Locate the cell with the specified text and output its (X, Y) center coordinate. 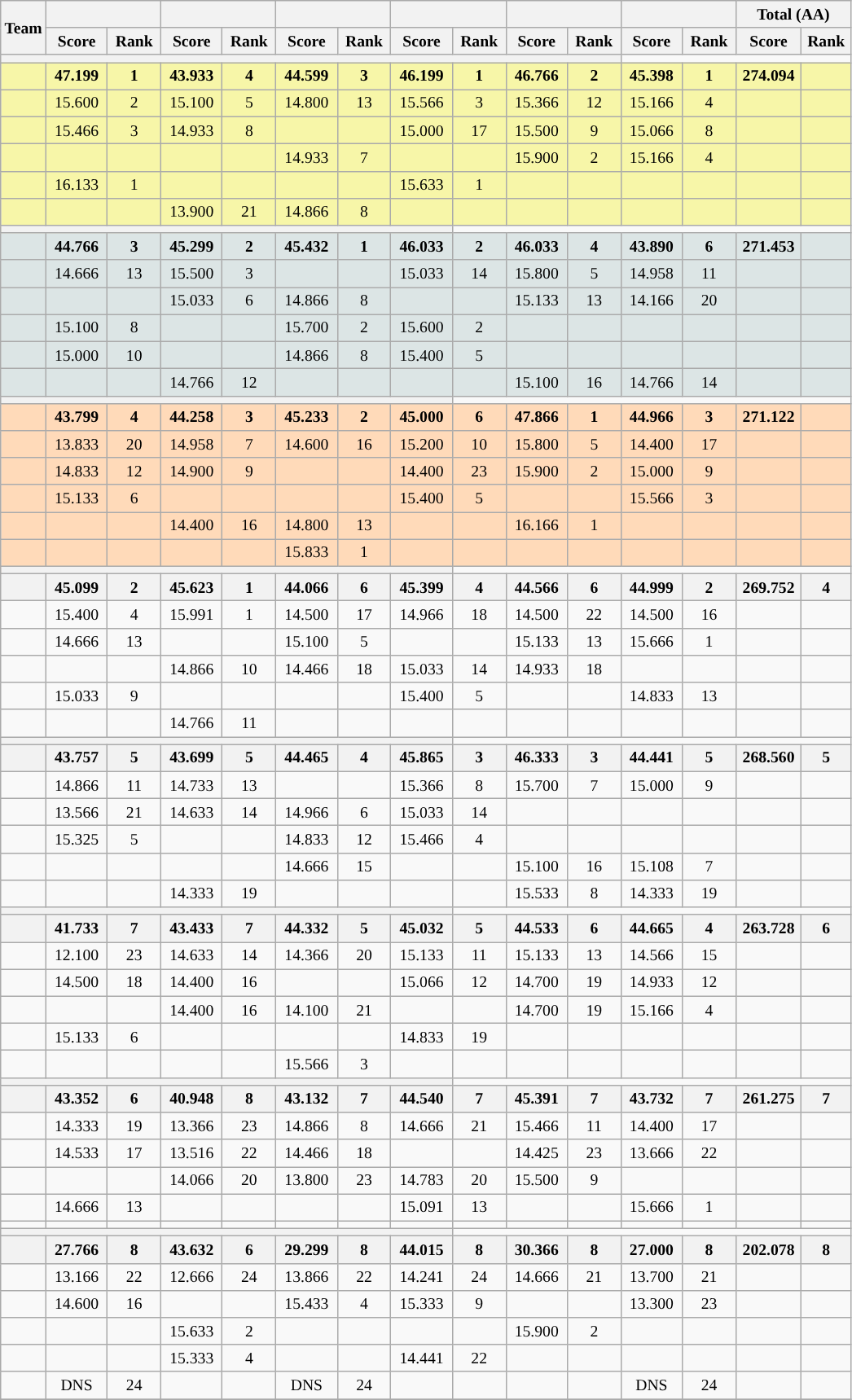
45.432 (306, 246)
43.732 (652, 1099)
15.433 (306, 1305)
43.699 (192, 757)
45.099 (77, 588)
14.566 (652, 956)
43.132 (306, 1099)
14.241 (422, 1277)
271.122 (768, 417)
44.258 (192, 417)
44.766 (77, 246)
14.733 (192, 785)
15.091 (422, 1207)
15.991 (192, 614)
43.933 (192, 77)
43.799 (77, 417)
29.299 (306, 1249)
274.094 (768, 77)
47.199 (77, 77)
45.233 (306, 417)
44.999 (652, 588)
16.133 (77, 184)
269.752 (768, 588)
44.540 (422, 1099)
16.166 (536, 526)
14.425 (536, 1153)
44.665 (652, 928)
27.000 (652, 1249)
45.398 (652, 77)
14.533 (77, 1153)
44.441 (652, 757)
44.066 (306, 588)
44.599 (306, 77)
15.833 (306, 552)
13.566 (77, 813)
45.399 (422, 588)
12.666 (192, 1277)
14.100 (306, 1010)
13.166 (77, 1277)
Total (AA) (793, 15)
43.890 (652, 246)
45.623 (192, 588)
12.100 (77, 956)
13.700 (652, 1277)
261.275 (768, 1099)
202.078 (768, 1249)
44.015 (422, 1249)
46.766 (536, 77)
45.865 (422, 757)
271.453 (768, 246)
44.566 (536, 588)
47.866 (536, 417)
13.366 (192, 1126)
15.533 (536, 894)
27.766 (77, 1249)
14.166 (652, 301)
13.866 (306, 1277)
13.300 (652, 1305)
13.666 (652, 1153)
44.533 (536, 928)
14.066 (192, 1181)
44.332 (306, 928)
40.948 (192, 1099)
Team (24, 28)
46.199 (422, 77)
46.333 (536, 757)
45.000 (422, 417)
44.966 (652, 417)
14.783 (422, 1181)
268.560 (768, 757)
15.108 (652, 867)
45.391 (536, 1099)
263.728 (768, 928)
41.733 (77, 928)
13.800 (306, 1181)
13.516 (192, 1153)
44.465 (306, 757)
14.900 (192, 471)
15.325 (77, 839)
30.366 (536, 1249)
13.900 (192, 212)
45.032 (422, 928)
15.200 (422, 445)
43.632 (192, 1249)
45.299 (192, 246)
14.366 (306, 956)
43.757 (77, 757)
14.441 (422, 1358)
43.433 (192, 928)
13.833 (77, 445)
43.352 (77, 1099)
